Detect which cell encompasses the target text, then output its (X, Y) center coordinate. 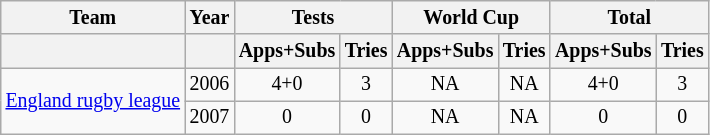
2006 (210, 84)
Tests (313, 18)
Year (210, 18)
2007 (210, 118)
World Cup (471, 18)
Team (93, 18)
Total (629, 18)
England rugby league (93, 102)
